Identify which cell holds the provided text, then report its (x, y) central coordinate. 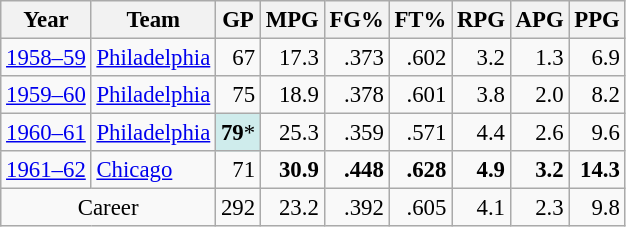
8.2 (597, 95)
30.9 (292, 170)
18.9 (292, 95)
2.6 (540, 133)
Year (46, 20)
FG% (356, 20)
2.3 (540, 208)
PPG (597, 20)
6.9 (597, 58)
4.9 (482, 170)
23.2 (292, 208)
75 (238, 95)
4.1 (482, 208)
4.4 (482, 133)
1959–60 (46, 95)
1958–59 (46, 58)
17.3 (292, 58)
14.3 (597, 170)
.571 (420, 133)
1.3 (540, 58)
RPG (482, 20)
1961–62 (46, 170)
9.6 (597, 133)
.628 (420, 170)
MPG (292, 20)
.605 (420, 208)
1960–61 (46, 133)
Chicago (153, 170)
25.3 (292, 133)
.378 (356, 95)
GP (238, 20)
.373 (356, 58)
2.0 (540, 95)
3.8 (482, 95)
292 (238, 208)
.359 (356, 133)
67 (238, 58)
.448 (356, 170)
79* (238, 133)
.601 (420, 95)
FT% (420, 20)
71 (238, 170)
.392 (356, 208)
Career (108, 208)
Team (153, 20)
.602 (420, 58)
APG (540, 20)
9.8 (597, 208)
